Extract the (x, y) coordinate from the center of the cell holding the provided text.  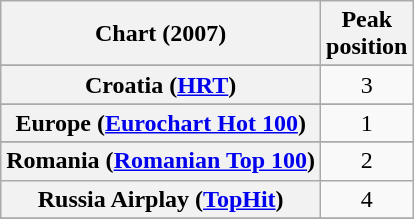
4 (367, 199)
1 (367, 123)
Russia Airplay (TopHit) (161, 199)
Peakposition (367, 34)
Europe (Eurochart Hot 100) (161, 123)
Romania (Romanian Top 100) (161, 161)
2 (367, 161)
Chart (2007) (161, 34)
3 (367, 85)
Croatia (HRT) (161, 85)
